Pinpoint the cell where the given text exists, returning its [x, y] midpoint coordinate. 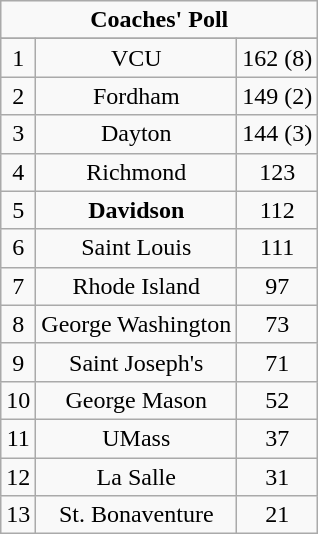
8 [18, 324]
12 [18, 477]
6 [18, 248]
97 [278, 286]
37 [278, 438]
Saint Louis [136, 248]
1 [18, 58]
144 (3) [278, 134]
111 [278, 248]
Coaches' Poll [160, 20]
31 [278, 477]
Davidson [136, 210]
Saint Joseph's [136, 362]
13 [18, 515]
George Washington [136, 324]
71 [278, 362]
UMass [136, 438]
VCU [136, 58]
Dayton [136, 134]
149 (2) [278, 96]
11 [18, 438]
73 [278, 324]
Richmond [136, 172]
5 [18, 210]
Rhode Island [136, 286]
7 [18, 286]
3 [18, 134]
123 [278, 172]
10 [18, 400]
Fordham [136, 96]
4 [18, 172]
La Salle [136, 477]
112 [278, 210]
George Mason [136, 400]
2 [18, 96]
52 [278, 400]
9 [18, 362]
162 (8) [278, 58]
21 [278, 515]
St. Bonaventure [136, 515]
